Identify which cell holds the provided text, then report its (x, y) central coordinate. 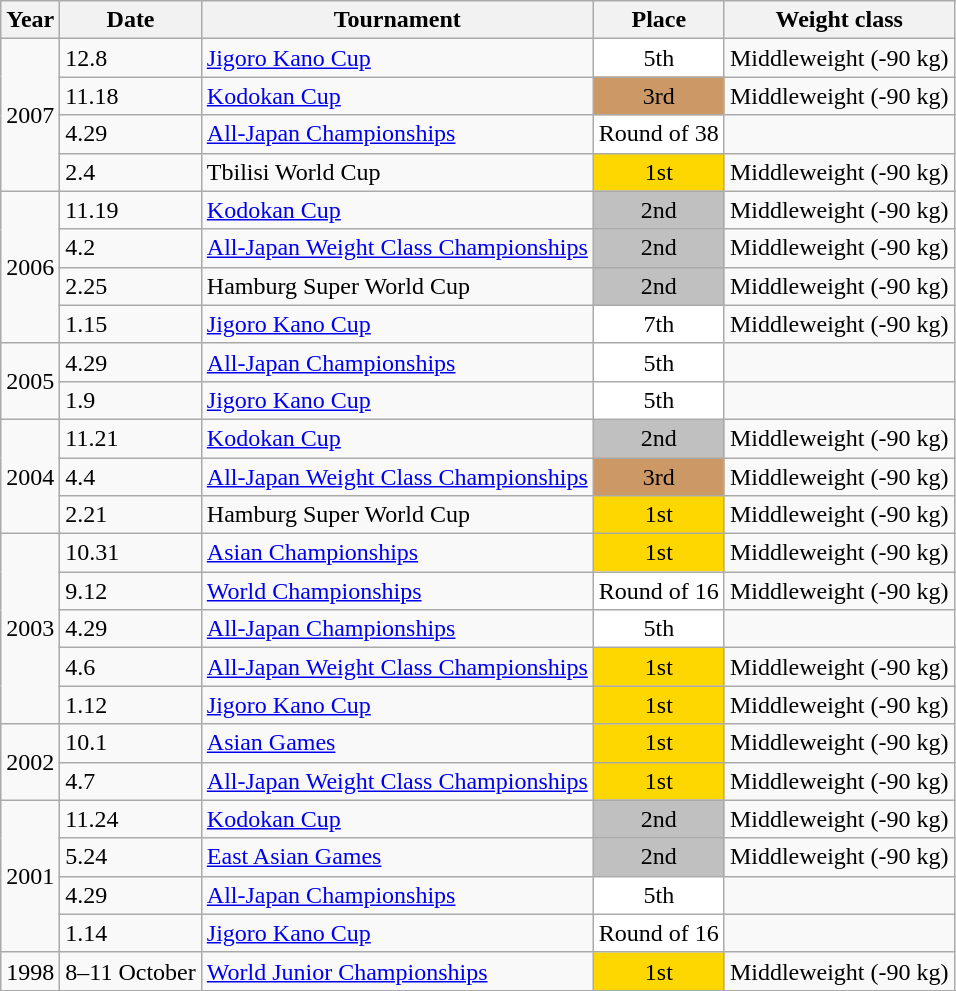
2.25 (130, 286)
10.1 (130, 743)
2004 (30, 476)
Date (130, 20)
East Asian Games (397, 857)
Asian Championships (397, 553)
2001 (30, 876)
12.8 (130, 58)
11.18 (130, 96)
Place (658, 20)
1.12 (130, 705)
10.31 (130, 553)
4.2 (130, 248)
1998 (30, 971)
Tbilisi World Cup (397, 172)
9.12 (130, 591)
5.24 (130, 857)
2007 (30, 115)
1.9 (130, 400)
7th (658, 324)
2003 (30, 629)
2.21 (130, 515)
1.14 (130, 933)
Weight class (839, 20)
Tournament (397, 20)
2005 (30, 381)
11.19 (130, 210)
4.7 (130, 781)
2006 (30, 267)
11.21 (130, 438)
1.15 (130, 324)
Year (30, 20)
4.4 (130, 477)
2002 (30, 762)
Round of 38 (658, 134)
11.24 (130, 819)
4.6 (130, 667)
World Championships (397, 591)
8–11 October (130, 971)
Asian Games (397, 743)
2.4 (130, 172)
World Junior Championships (397, 971)
